Search for the cell housing the specified text and yield its (X, Y) center coordinate. 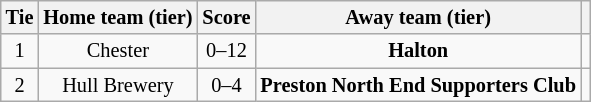
Tie (20, 17)
0–4 (226, 85)
1 (20, 51)
Home team (tier) (118, 17)
0–12 (226, 51)
Preston North End Supporters Club (418, 85)
Hull Brewery (118, 85)
Chester (118, 51)
2 (20, 85)
Halton (418, 51)
Score (226, 17)
Away team (tier) (418, 17)
